Provide the (X, Y) coordinate of the cell's center where the given text is located.  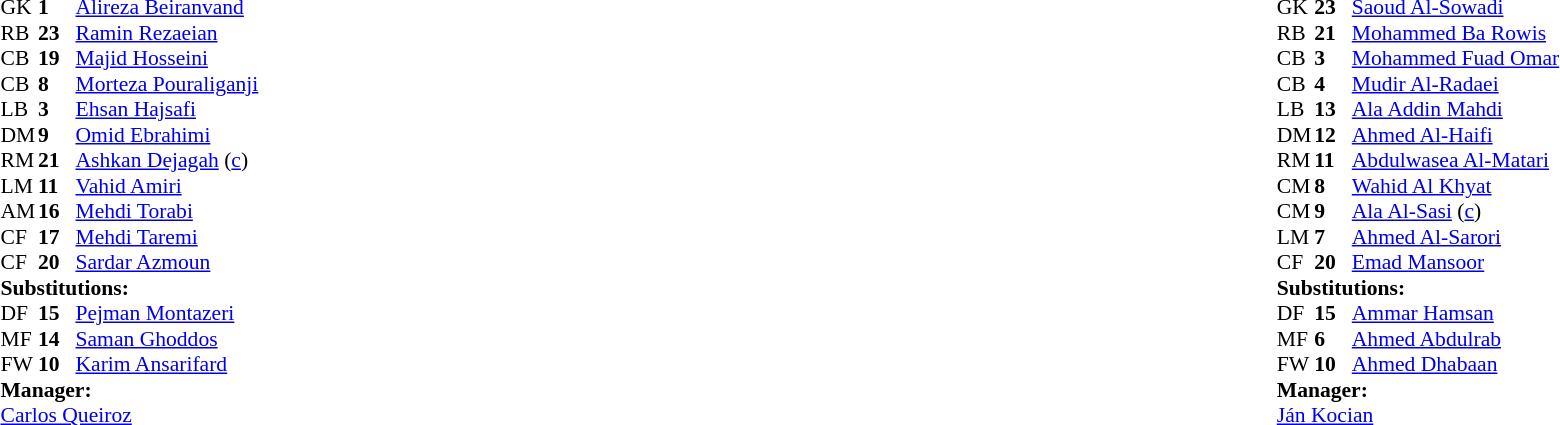
14 (57, 339)
Ahmed Dhabaan (1456, 365)
Ramin Rezaeian (168, 33)
Omid Ebrahimi (168, 135)
Mohammed Ba Rowis (1456, 33)
6 (1333, 339)
16 (57, 211)
Majid Hosseini (168, 59)
Pejman Montazeri (168, 313)
19 (57, 59)
Karim Ansarifard (168, 365)
17 (57, 237)
Mehdi Taremi (168, 237)
Ammar Hamsan (1456, 313)
Ahmed Al-Haifi (1456, 135)
Ala Addin Mahdi (1456, 109)
AM (19, 211)
Ahmed Al-Sarori (1456, 237)
Emad Mansoor (1456, 263)
7 (1333, 237)
Ahmed Abdulrab (1456, 339)
23 (57, 33)
Ehsan Hajsafi (168, 109)
Mohammed Fuad Omar (1456, 59)
Ala Al-Sasi (c) (1456, 211)
Mehdi Torabi (168, 211)
Mudir Al-Radaei (1456, 84)
Saman Ghoddos (168, 339)
Vahid Amiri (168, 186)
Ashkan Dejagah (c) (168, 161)
Wahid Al Khyat (1456, 186)
12 (1333, 135)
13 (1333, 109)
4 (1333, 84)
Sardar Azmoun (168, 263)
Abdulwasea Al-Matari (1456, 161)
Morteza Pouraliganji (168, 84)
